Extract the [x, y] coordinate from the center of the cell holding the provided text.  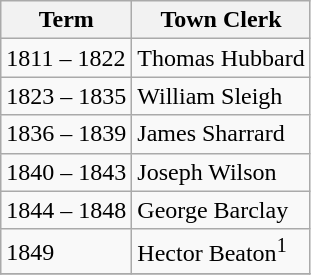
George Barclay [221, 210]
1844 – 1848 [66, 210]
Thomas Hubbard [221, 58]
1849 [66, 252]
1811 – 1822 [66, 58]
Term [66, 20]
1823 – 1835 [66, 96]
1840 – 1843 [66, 172]
William Sleigh [221, 96]
Town Clerk [221, 20]
1836 – 1839 [66, 134]
Hector Beaton1 [221, 252]
Joseph Wilson [221, 172]
James Sharrard [221, 134]
